Return the [x, y] coordinate for the center point of the cell that contains the specified text.  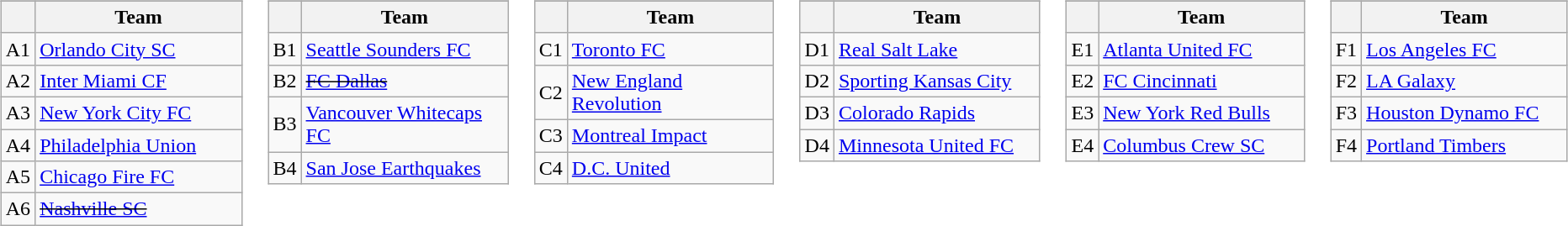
C4 [550, 167]
Minnesota United FC [937, 145]
B1 [284, 49]
Orlando City SC [139, 49]
Montreal Impact [670, 135]
A2 [18, 81]
Atlanta United FC [1201, 49]
Los Angeles FC [1465, 49]
C2 [550, 92]
New York Red Bulls [1201, 113]
FC Dallas [405, 81]
D4 [817, 145]
A6 [18, 209]
B2 [284, 81]
A4 [18, 145]
New England Revolution [670, 92]
Seattle Sounders FC [405, 49]
C1 [550, 49]
D1 [817, 49]
Vancouver Whitecaps FC [405, 124]
Nashville SC [139, 209]
D.C. United [670, 167]
D3 [817, 113]
B4 [284, 167]
F1 [1346, 49]
B3 [284, 124]
F2 [1346, 81]
Toronto FC [670, 49]
Chicago Fire FC [139, 177]
Portland Timbers [1465, 145]
E1 [1083, 49]
Sporting Kansas City [937, 81]
A3 [18, 113]
LA Galaxy [1465, 81]
E2 [1083, 81]
San Jose Earthquakes [405, 167]
D2 [817, 81]
F4 [1346, 145]
FC Cincinnati [1201, 81]
Philadelphia Union [139, 145]
A5 [18, 177]
F3 [1346, 113]
Real Salt Lake [937, 49]
Houston Dynamo FC [1465, 113]
Inter Miami CF [139, 81]
Colorado Rapids [937, 113]
C3 [550, 135]
A1 [18, 49]
New York City FC [139, 113]
E3 [1083, 113]
E4 [1083, 145]
Columbus Crew SC [1201, 145]
